Scan for the cell matching the given text and deliver its (x, y) coordinate at center. 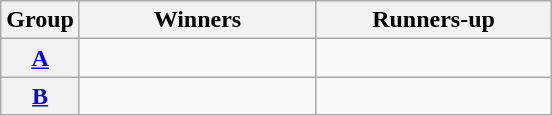
Winners (197, 20)
A (40, 58)
Group (40, 20)
Runners-up (433, 20)
B (40, 96)
